For the text-containing cell, return its midpoint in [x, y] coordinate format. 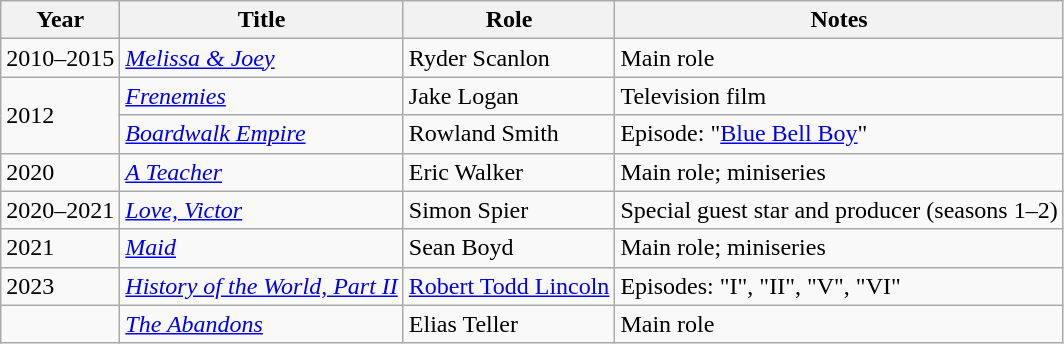
2021 [60, 248]
Melissa & Joey [262, 58]
Robert Todd Lincoln [509, 286]
Rowland Smith [509, 134]
Special guest star and producer (seasons 1–2) [839, 210]
2012 [60, 115]
Episodes: "I", "II", "V", "VI" [839, 286]
History of the World, Part II [262, 286]
Elias Teller [509, 324]
Maid [262, 248]
Notes [839, 20]
Jake Logan [509, 96]
2020–2021 [60, 210]
2023 [60, 286]
The Abandons [262, 324]
Television film [839, 96]
Year [60, 20]
Episode: "Blue Bell Boy" [839, 134]
Love, Victor [262, 210]
Title [262, 20]
2020 [60, 172]
Simon Spier [509, 210]
Eric Walker [509, 172]
Sean Boyd [509, 248]
Boardwalk Empire [262, 134]
Frenemies [262, 96]
Ryder Scanlon [509, 58]
Role [509, 20]
A Teacher [262, 172]
2010–2015 [60, 58]
